Output the [X, Y] coordinate of the center of the cell containing the given text.  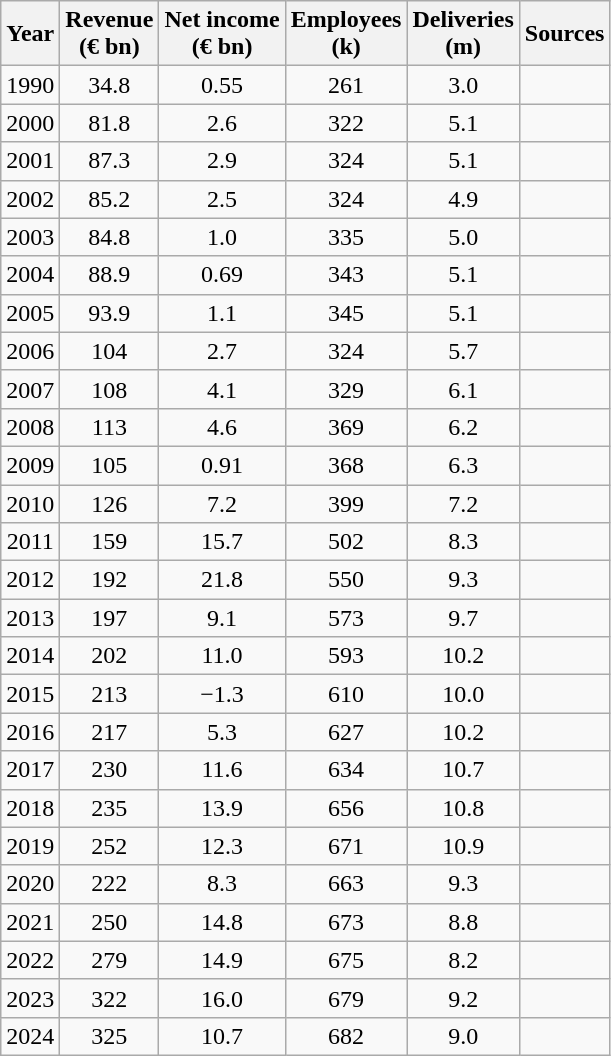
250 [110, 922]
2004 [30, 275]
679 [346, 998]
682 [346, 1036]
81.8 [110, 123]
675 [346, 960]
399 [346, 503]
16.0 [222, 998]
2015 [30, 694]
325 [110, 1036]
2002 [30, 199]
5.7 [463, 351]
5.3 [222, 732]
368 [346, 465]
126 [110, 503]
6.3 [463, 465]
9.7 [463, 618]
2017 [30, 770]
2013 [30, 618]
Year [30, 34]
6.2 [463, 427]
2023 [30, 998]
502 [346, 542]
2001 [30, 161]
0.69 [222, 275]
230 [110, 770]
2010 [30, 503]
4.6 [222, 427]
610 [346, 694]
1.0 [222, 237]
252 [110, 846]
104 [110, 351]
8.2 [463, 960]
2020 [30, 884]
6.1 [463, 389]
4.9 [463, 199]
2007 [30, 389]
656 [346, 808]
108 [110, 389]
0.91 [222, 465]
14.9 [222, 960]
671 [346, 846]
9.1 [222, 618]
84.8 [110, 237]
14.8 [222, 922]
1.1 [222, 313]
10.8 [463, 808]
87.3 [110, 161]
4.1 [222, 389]
Employees(k) [346, 34]
88.9 [110, 275]
2005 [30, 313]
573 [346, 618]
343 [346, 275]
2008 [30, 427]
2.5 [222, 199]
369 [346, 427]
2.9 [222, 161]
2.6 [222, 123]
261 [346, 85]
93.9 [110, 313]
235 [110, 808]
1990 [30, 85]
627 [346, 732]
2021 [30, 922]
21.8 [222, 580]
9.0 [463, 1036]
105 [110, 465]
222 [110, 884]
663 [346, 884]
634 [346, 770]
Revenue(€ bn) [110, 34]
Net income(€ bn) [222, 34]
2014 [30, 656]
15.7 [222, 542]
2018 [30, 808]
2011 [30, 542]
335 [346, 237]
12.3 [222, 846]
13.9 [222, 808]
11.6 [222, 770]
10.0 [463, 694]
2009 [30, 465]
197 [110, 618]
−1.3 [222, 694]
0.55 [222, 85]
329 [346, 389]
5.0 [463, 237]
2019 [30, 846]
2016 [30, 732]
11.0 [222, 656]
113 [110, 427]
34.8 [110, 85]
2000 [30, 123]
8.8 [463, 922]
279 [110, 960]
673 [346, 922]
192 [110, 580]
217 [110, 732]
2024 [30, 1036]
9.2 [463, 998]
85.2 [110, 199]
2.7 [222, 351]
Deliveries(m) [463, 34]
550 [346, 580]
202 [110, 656]
159 [110, 542]
2022 [30, 960]
3.0 [463, 85]
593 [346, 656]
213 [110, 694]
Sources [564, 34]
345 [346, 313]
2012 [30, 580]
2006 [30, 351]
10.9 [463, 846]
2003 [30, 237]
